Capture the cell that displays the provided text and extract its [x, y] central coordinate. 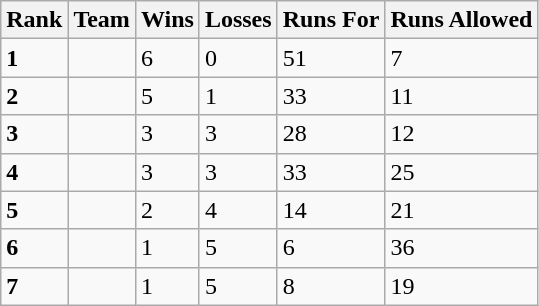
36 [462, 248]
Team [102, 20]
0 [238, 58]
Runs For [331, 20]
14 [331, 210]
51 [331, 58]
Wins [167, 20]
21 [462, 210]
12 [462, 134]
19 [462, 286]
11 [462, 96]
25 [462, 172]
28 [331, 134]
Losses [238, 20]
8 [331, 286]
Rank [34, 20]
Runs Allowed [462, 20]
